Find where the given text appears and provide that cell's center as (x, y) coordinate. 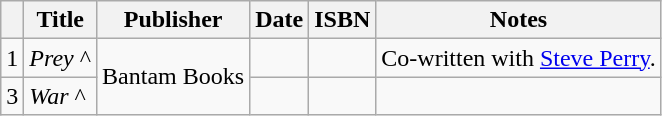
War ^ (60, 96)
Notes (518, 20)
ISBN (342, 20)
1 (12, 58)
Bantam Books (174, 77)
Date (280, 20)
Title (60, 20)
Publisher (174, 20)
Co-written with Steve Perry. (518, 58)
Prey ^ (60, 58)
3 (12, 96)
